Return the (x, y) coordinate for the center point of the cell that contains the specified text.  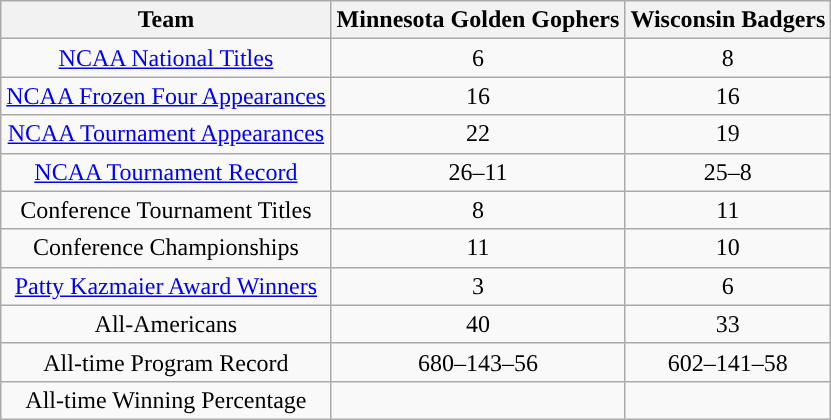
3 (478, 286)
NCAA Frozen Four Appearances (166, 96)
10 (728, 248)
Conference Tournament Titles (166, 210)
602–141–58 (728, 362)
Wisconsin Badgers (728, 20)
25–8 (728, 172)
Team (166, 20)
40 (478, 324)
33 (728, 324)
All-time Winning Percentage (166, 400)
NCAA National Titles (166, 58)
NCAA Tournament Record (166, 172)
Minnesota Golden Gophers (478, 20)
22 (478, 134)
680–143–56 (478, 362)
NCAA Tournament Appearances (166, 134)
All-time Program Record (166, 362)
Patty Kazmaier Award Winners (166, 286)
19 (728, 134)
Conference Championships (166, 248)
26–11 (478, 172)
All-Americans (166, 324)
